Return [X, Y] of the center of cell containing provided text 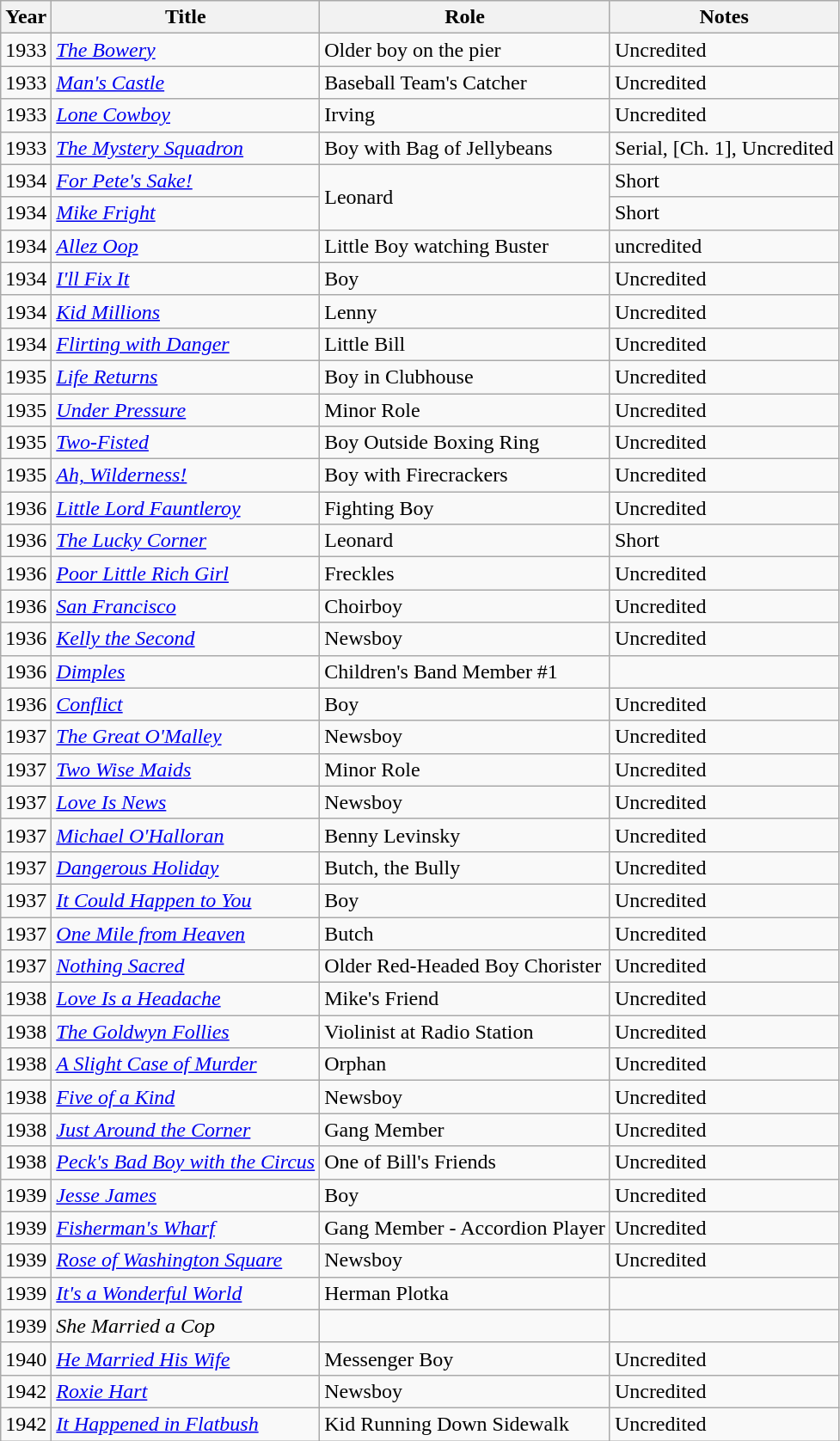
Kelly the Second [186, 639]
He Married His Wife [186, 1358]
uncredited [724, 246]
She Married a Cop [186, 1326]
Messenger Boy [465, 1358]
The Goldwyn Follies [186, 1032]
It Happened in Flatbush [186, 1424]
Conflict [186, 704]
Life Returns [186, 377]
Lenny [465, 311]
Boy with Bag of Jellybeans [465, 148]
Baseball Team's Catcher [465, 83]
It's a Wonderful World [186, 1293]
Dimples [186, 671]
Love Is News [186, 802]
Mike's Friend [465, 999]
Little Lord Fauntleroy [186, 508]
The Great O'Malley [186, 737]
Poor Little Rich Girl [186, 573]
Violinist at Radio Station [465, 1032]
Boy Outside Boxing Ring [465, 443]
For Pete's Sake! [186, 181]
Kid Running Down Sidewalk [465, 1424]
Butch [465, 933]
Irving [465, 115]
It Could Happen to You [186, 900]
Orphan [465, 1064]
Roxie Hart [186, 1391]
Ah, Wilderness! [186, 475]
Older boy on the pier [465, 50]
Benny Levinsky [465, 835]
Herman Plotka [465, 1293]
Fisherman's Wharf [186, 1228]
Dangerous Holiday [186, 868]
Role [465, 17]
Two Wise Maids [186, 770]
Title [186, 17]
Choirboy [465, 606]
Allez Oop [186, 246]
Year [26, 17]
Just Around the Corner [186, 1130]
Kid Millions [186, 311]
Boy in Clubhouse [465, 377]
Love Is a Headache [186, 999]
The Bowery [186, 50]
Serial, [Ch. 1], Uncredited [724, 148]
Man's Castle [186, 83]
Gang Member - Accordion Player [465, 1228]
Lone Cowboy [186, 115]
The Mystery Squadron [186, 148]
San Francisco [186, 606]
I'll Fix It [186, 279]
1940 [26, 1358]
A Slight Case of Murder [186, 1064]
Older Red-Headed Boy Chorister [465, 966]
Peck's Bad Boy with the Circus [186, 1162]
Freckles [465, 573]
Fighting Boy [465, 508]
One of Bill's Friends [465, 1162]
Under Pressure [186, 410]
Children's Band Member #1 [465, 671]
Little Boy watching Buster [465, 246]
Little Bill [465, 344]
Flirting with Danger [186, 344]
Two-Fisted [186, 443]
Boy with Firecrackers [465, 475]
Rose of Washington Square [186, 1260]
Michael O'Halloran [186, 835]
Five of a Kind [186, 1097]
Jesse James [186, 1195]
Mike Fright [186, 213]
One Mile from Heaven [186, 933]
Butch, the Bully [465, 868]
The Lucky Corner [186, 541]
Gang Member [465, 1130]
Nothing Sacred [186, 966]
Notes [724, 17]
